Locate the cell with the specified text and output its [X, Y] center coordinate. 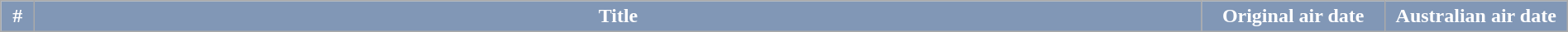
Original air date [1293, 16]
# [18, 16]
Title [619, 16]
Australian air date [1475, 16]
